Identify which cell holds the provided text, then report its (x, y) central coordinate. 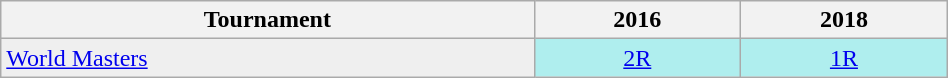
2016 (638, 20)
1R (844, 58)
2R (638, 58)
2018 (844, 20)
Tournament (268, 20)
World Masters (268, 58)
